Output the [X, Y] coordinate of the center of the cell containing the given text.  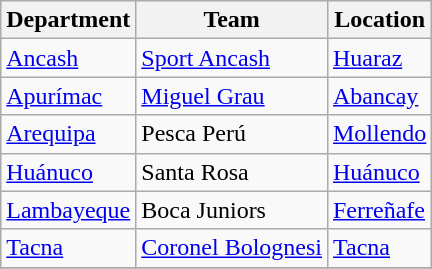
Mollendo [379, 134]
Lambayeque [68, 210]
Abancay [379, 96]
Department [68, 20]
Apurímac [68, 96]
Arequipa [68, 134]
Huaraz [379, 58]
Boca Juniors [232, 210]
Ancash [68, 58]
Sport Ancash [232, 58]
Pesca Perú [232, 134]
Ferreñafe [379, 210]
Santa Rosa [232, 172]
Miguel Grau [232, 96]
Team [232, 20]
Coronel Bolognesi [232, 248]
Location [379, 20]
